Extract the [X, Y] coordinate from the center of the cell holding the provided text.  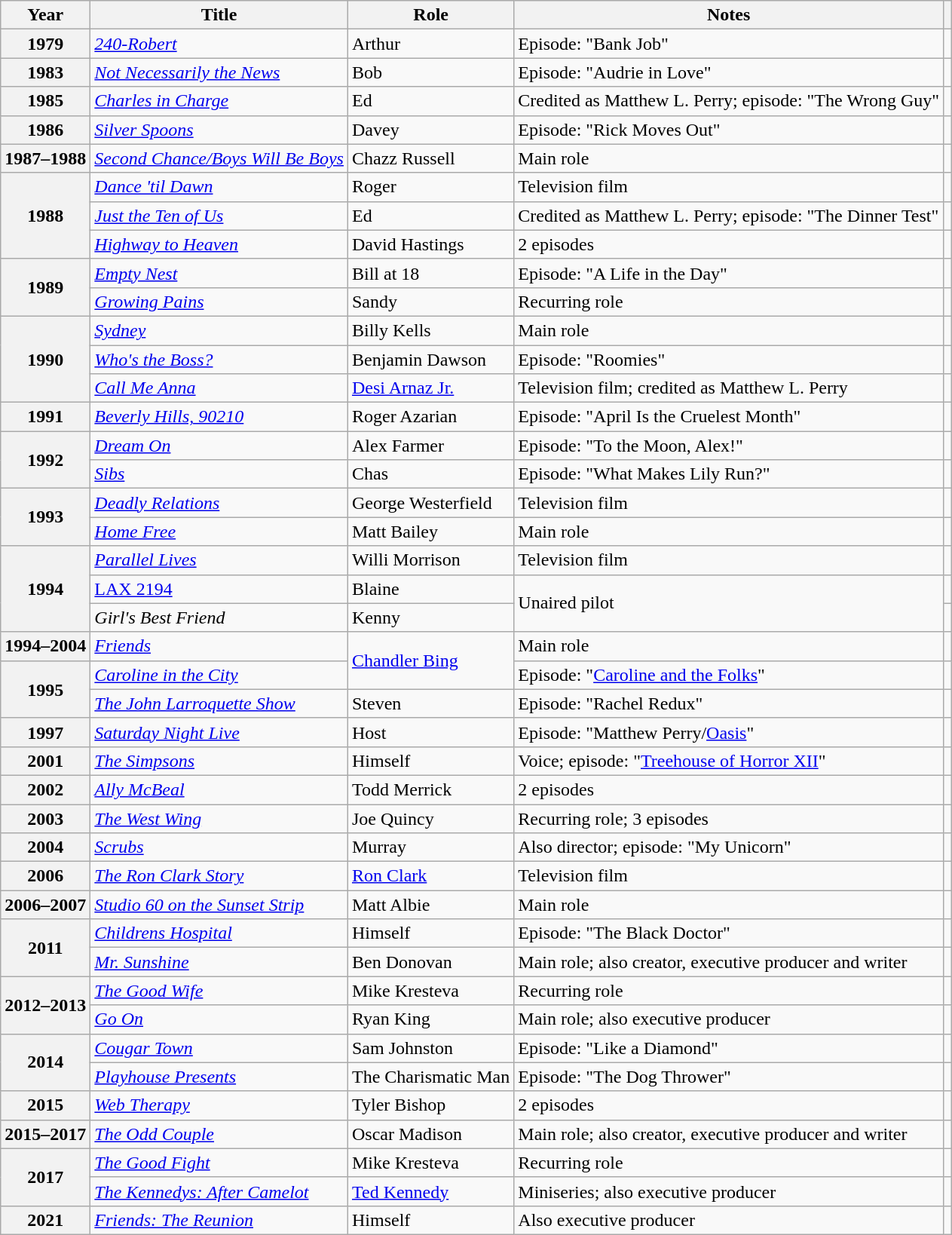
Parallel Lives [219, 560]
Episode: "The Black Doctor" [729, 933]
Episode: "Matthew Perry/Oasis" [729, 732]
Ally McBeal [219, 789]
2006 [45, 876]
Episode: "Roomies" [729, 360]
The Charismatic Man [430, 1077]
Television film; credited as Matthew L. Perry [729, 388]
Ryan King [430, 1019]
1990 [45, 359]
Episode: "Rachel Redux" [729, 703]
2011 [45, 948]
Arthur [430, 44]
Friends [219, 646]
Notes [729, 15]
2017 [45, 1177]
2015–2017 [45, 1134]
1983 [45, 72]
Desi Arnaz Jr. [430, 388]
2015 [45, 1105]
Sibs [219, 474]
Alex Farmer [430, 446]
David Hastings [430, 244]
Bob [430, 72]
Joe Quincy [430, 818]
Mr. Sunshine [219, 962]
Episode: "Caroline and the Folks" [729, 675]
Kenny [430, 617]
2021 [45, 1220]
Bill at 18 [430, 273]
Dance 'til Dawn [219, 187]
Cougar Town [219, 1048]
Go On [219, 1019]
Episode: "Rick Moves Out" [729, 130]
Episode: "Like a Diamond" [729, 1048]
Episode: "Bank Job" [729, 44]
2012–2013 [45, 1005]
Second Chance/Boys Will Be Boys [219, 158]
Credited as Matthew L. Perry; episode: "The Wrong Guy" [729, 101]
Billy Kells [430, 330]
Ted Kennedy [430, 1191]
Caroline in the City [219, 675]
The Good Wife [219, 991]
Unaired pilot [729, 603]
1993 [45, 517]
Voice; episode: "Treehouse of Horror XII" [729, 761]
Recurring role; 3 episodes [729, 818]
Studio 60 on the Sunset Strip [219, 905]
Playhouse Presents [219, 1077]
Dream On [219, 446]
Sam Johnston [430, 1048]
240-Robert [219, 44]
Chandler Bing [430, 660]
Not Necessarily the News [219, 72]
Oscar Madison [430, 1134]
Sandy [430, 302]
2004 [45, 847]
Friends: The Reunion [219, 1220]
Sydney [219, 330]
The West Wing [219, 818]
Role [430, 15]
Deadly Relations [219, 503]
Just the Ten of Us [219, 216]
Ron Clark [430, 876]
Roger Azarian [430, 417]
1992 [45, 460]
Episode: "To the Moon, Alex!" [729, 446]
Benjamin Dawson [430, 360]
The Kennedys: After Camelot [219, 1191]
Charles in Charge [219, 101]
1994 [45, 589]
1979 [45, 44]
Matt Bailey [430, 532]
1994–2004 [45, 646]
Chazz Russell [430, 158]
Todd Merrick [430, 789]
Childrens Hospital [219, 933]
Home Free [219, 532]
1987–1988 [45, 158]
Main role; also executive producer [729, 1019]
Roger [430, 187]
Call Me Anna [219, 388]
1991 [45, 417]
Episode: "A Life in the Day" [729, 273]
Highway to Heaven [219, 244]
2006–2007 [45, 905]
Silver Spoons [219, 130]
Davey [430, 130]
1985 [45, 101]
Empty Nest [219, 273]
Blaine [430, 589]
Episode: "April Is the Cruelest Month" [729, 417]
Episode: "Audrie in Love" [729, 72]
The Simpsons [219, 761]
1989 [45, 287]
Ben Donovan [430, 962]
Steven [430, 703]
George Westerfield [430, 503]
Girl's Best Friend [219, 617]
Also executive producer [729, 1220]
1988 [45, 216]
Murray [430, 847]
Episode: "The Dog Thrower" [729, 1077]
1986 [45, 130]
Title [219, 15]
2001 [45, 761]
Episode: "What Makes Lily Run?" [729, 474]
1997 [45, 732]
2014 [45, 1062]
The Odd Couple [219, 1134]
Web Therapy [219, 1105]
Growing Pains [219, 302]
The John Larroquette Show [219, 703]
Who's the Boss? [219, 360]
LAX 2194 [219, 589]
Year [45, 15]
Credited as Matthew L. Perry; episode: "The Dinner Test" [729, 216]
Matt Albie [430, 905]
Willi Morrison [430, 560]
Tyler Bishop [430, 1105]
Beverly Hills, 90210 [219, 417]
Saturday Night Live [219, 732]
The Ron Clark Story [219, 876]
Also director; episode: "My Unicorn" [729, 847]
Host [430, 732]
2002 [45, 789]
1995 [45, 689]
The Good Fight [219, 1163]
Scrubs [219, 847]
2003 [45, 818]
Miniseries; also executive producer [729, 1191]
Chas [430, 474]
